Determine the (x, y) coordinate at the center of the cell enclosing the given text.  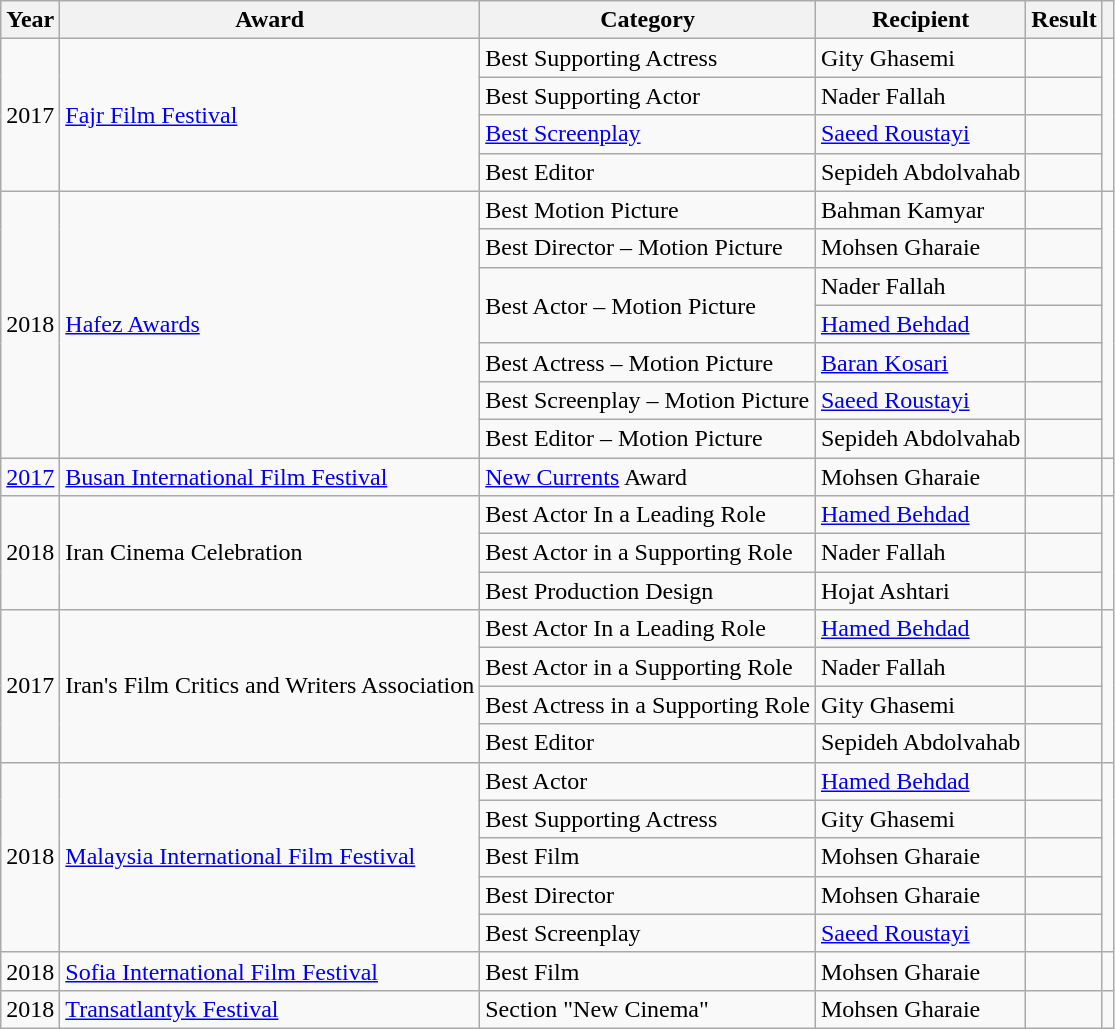
Section "New Cinema" (648, 1009)
Category (648, 20)
Best Editor – Motion Picture (648, 438)
Fajr Film Festival (270, 115)
Hojat Ashtari (920, 591)
New Currents Award (648, 477)
Best Actor (648, 781)
Best Supporting Actor (648, 96)
Best Motion Picture (648, 210)
Best Director – Motion Picture (648, 248)
Best Director (648, 895)
Busan International Film Festival (270, 477)
Baran Kosari (920, 362)
Malaysia International Film Festival (270, 857)
Best Actress – Motion Picture (648, 362)
Best Actress in a Supporting Role (648, 705)
Iran's Film Critics and Writers Association (270, 686)
Iran Cinema Celebration (270, 553)
Award (270, 20)
Best Screenplay – Motion Picture (648, 400)
Result (1064, 20)
Best Actor – Motion Picture (648, 305)
Year (30, 20)
Bahman Kamyar (920, 210)
Hafez Awards (270, 324)
Best Production Design (648, 591)
Transatlantyk Festival (270, 1009)
Recipient (920, 20)
Sofia International Film Festival (270, 971)
